Find where the given text appears and provide that cell's center as [X, Y] coordinate. 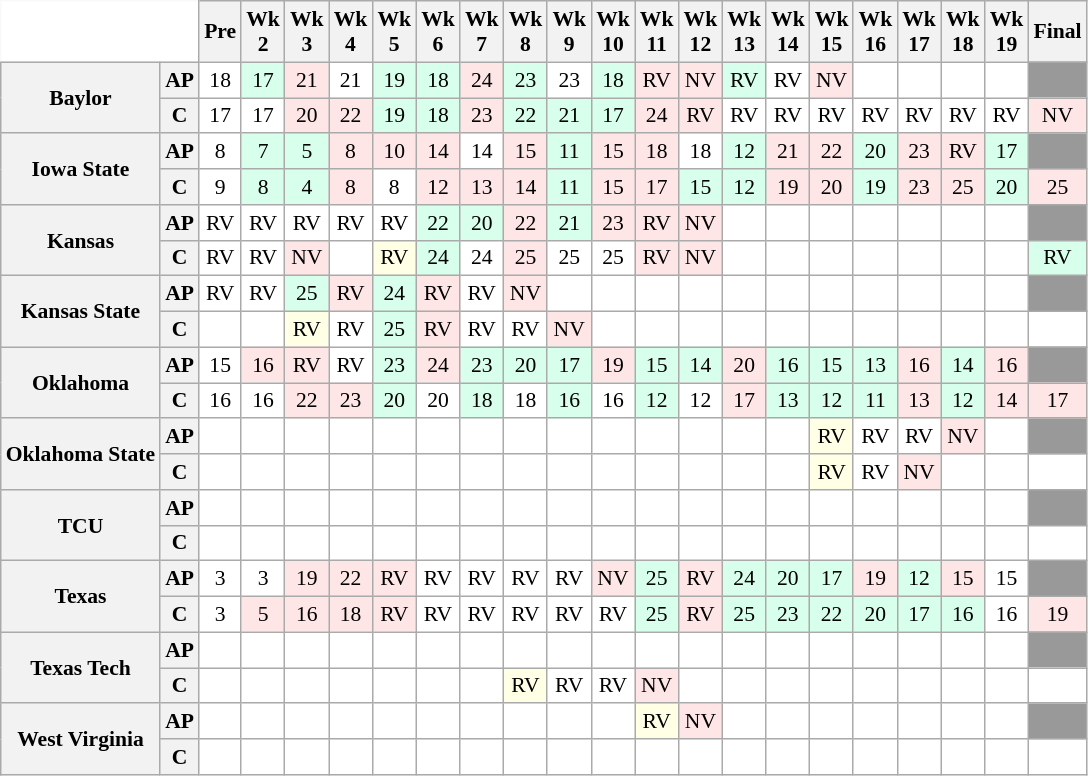
Wk16 [875, 32]
Wk15 [832, 32]
Wk8 [526, 32]
Wk10 [613, 32]
Pre [220, 32]
10 [394, 152]
Wk12 [701, 32]
Oklahoma State [80, 454]
Wk9 [569, 32]
Baylor [80, 98]
Wk6 [438, 32]
Final [1057, 32]
Texas Tech [80, 668]
Wk13 [744, 32]
Wk18 [963, 32]
Kansas State [80, 312]
Wk5 [394, 32]
Wk11 [657, 32]
Oklahoma [80, 382]
Iowa State [80, 170]
Wk14 [788, 32]
Wk7 [482, 32]
West Virginia [80, 740]
Texas [80, 596]
4 [307, 187]
9 [220, 187]
7 [263, 152]
TCU [80, 526]
Wk4 [351, 32]
Wk2 [263, 32]
Wk17 [919, 32]
Kansas [80, 240]
Wk19 [1007, 32]
Wk3 [307, 32]
